From the cell containing the given text, extract its center point as [X, Y] coordinate. 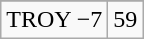
59 [126, 20]
TROY −7 [54, 20]
